Pinpoint the cell where the given text exists, returning its (X, Y) midpoint coordinate. 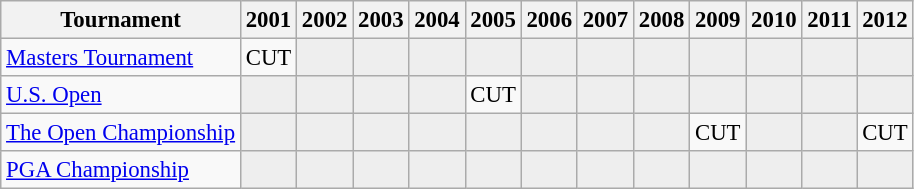
The Open Championship (121, 133)
U.S. Open (121, 95)
Masters Tournament (121, 58)
2003 (381, 20)
2009 (718, 20)
PGA Championship (121, 170)
2010 (774, 20)
2008 (661, 20)
2007 (605, 20)
2004 (437, 20)
2012 (885, 20)
2005 (493, 20)
2011 (830, 20)
2001 (268, 20)
Tournament (121, 20)
2002 (325, 20)
2006 (549, 20)
